Detect which cell encompasses the target text, then output its (x, y) center coordinate. 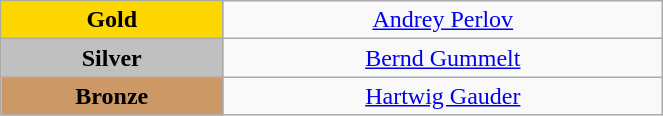
Bronze (112, 96)
Bernd Gummelt (443, 58)
Silver (112, 58)
Gold (112, 20)
Hartwig Gauder (443, 96)
Andrey Perlov (443, 20)
